Pinpoint the cell where the given text exists, returning its (x, y) midpoint coordinate. 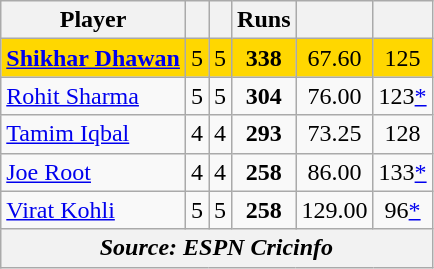
Shikhar Dhawan (94, 58)
123* (402, 96)
86.00 (334, 172)
Runs (264, 20)
76.00 (334, 96)
96* (402, 210)
128 (402, 134)
293 (264, 134)
67.60 (334, 58)
Rohit Sharma (94, 96)
133* (402, 172)
304 (264, 96)
Player (94, 20)
Source: ESPN Cricinfo (216, 248)
Tamim Iqbal (94, 134)
Joe Root (94, 172)
125 (402, 58)
338 (264, 58)
73.25 (334, 134)
129.00 (334, 210)
Virat Kohli (94, 210)
